Search for the cell housing the specified text and yield its (x, y) center coordinate. 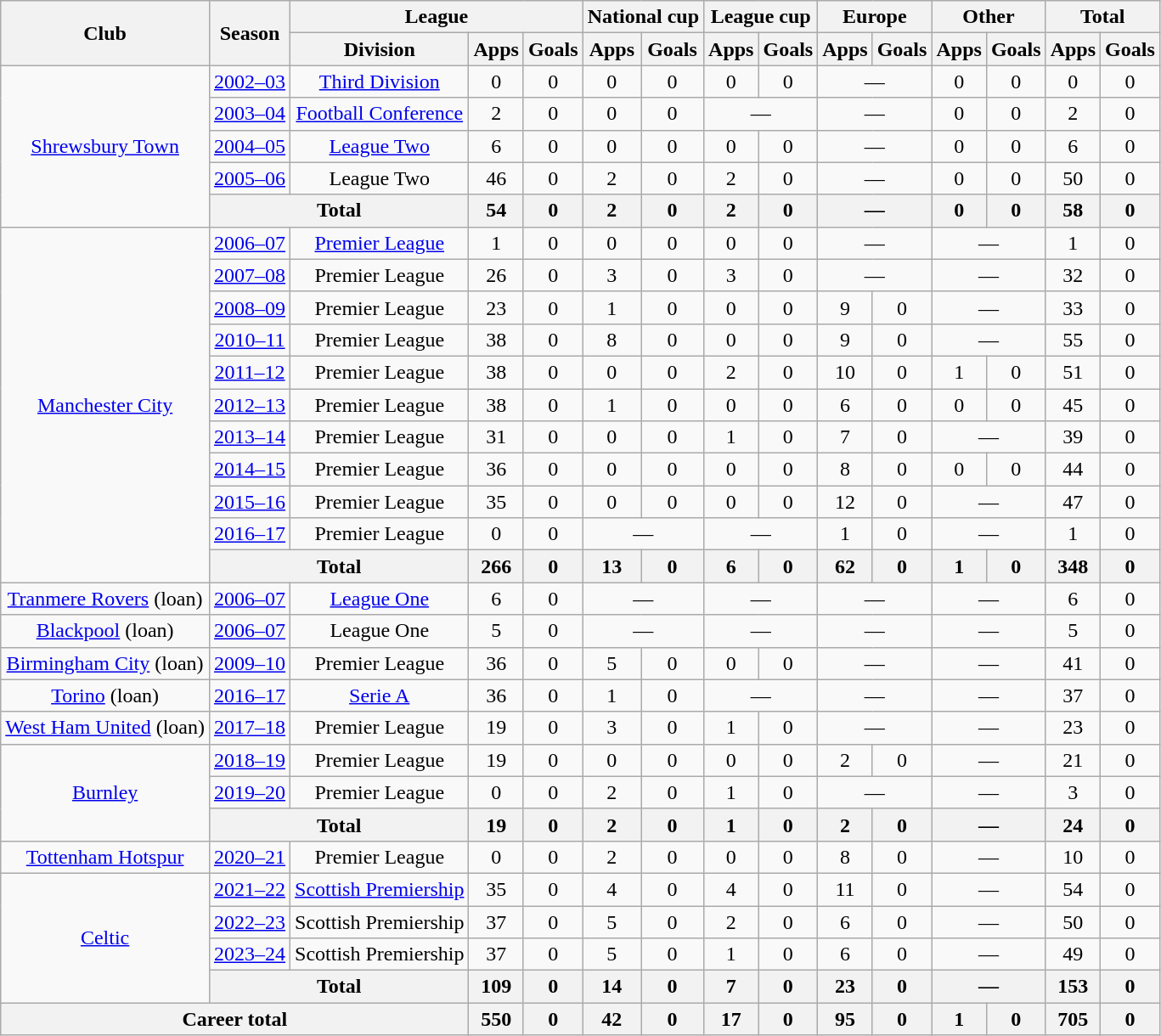
2004–05 (250, 146)
2013–14 (250, 437)
Burnley (105, 792)
Other (989, 17)
Tranmere Rovers (loan) (105, 599)
2008–09 (250, 307)
348 (1073, 566)
Tottenham Hotspur (105, 857)
National cup (643, 17)
12 (845, 502)
13 (611, 566)
17 (731, 1019)
2009–10 (250, 663)
33 (1073, 307)
2011–12 (250, 372)
55 (1073, 340)
153 (1073, 987)
2023–24 (250, 954)
Season (250, 33)
2020–21 (250, 857)
2015–16 (250, 502)
14 (611, 987)
2018–19 (250, 760)
Club (105, 33)
Birmingham City (loan) (105, 663)
League (437, 17)
42 (611, 1019)
Celtic (105, 937)
Torino (loan) (105, 695)
2007–08 (250, 275)
Career total (234, 1019)
2022–23 (250, 921)
2021–22 (250, 889)
266 (496, 566)
24 (1073, 825)
58 (1073, 211)
32 (1073, 275)
705 (1073, 1019)
109 (496, 987)
Europe (875, 17)
21 (1073, 760)
2010–11 (250, 340)
2014–15 (250, 470)
550 (496, 1019)
2005–06 (250, 178)
45 (1073, 405)
95 (845, 1019)
26 (496, 275)
31 (496, 437)
Third Division (380, 82)
11 (845, 889)
Serie A (380, 695)
2019–20 (250, 792)
2012–13 (250, 405)
Shrewsbury Town (105, 146)
League cup (761, 17)
47 (1073, 502)
Division (380, 49)
2017–18 (250, 728)
Manchester City (105, 404)
2003–04 (250, 114)
62 (845, 566)
Blackpool (loan) (105, 631)
West Ham United (loan) (105, 728)
49 (1073, 954)
39 (1073, 437)
Football Conference (380, 114)
2002–03 (250, 82)
51 (1073, 372)
41 (1073, 663)
44 (1073, 470)
46 (496, 178)
